Pinpoint the cell where the given text exists, returning its [X, Y] midpoint coordinate. 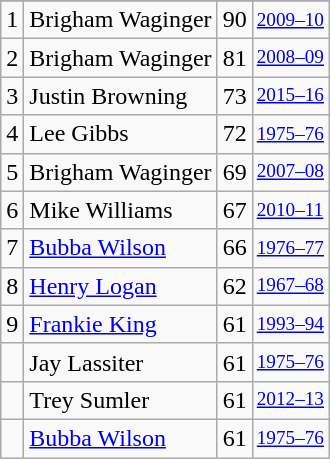
73 [234, 96]
2007–08 [290, 172]
2012–13 [290, 400]
Mike Williams [120, 210]
9 [12, 324]
1967–68 [290, 286]
6 [12, 210]
90 [234, 20]
4 [12, 134]
2010–11 [290, 210]
1993–94 [290, 324]
2009–10 [290, 20]
2008–09 [290, 58]
1976–77 [290, 248]
72 [234, 134]
2015–16 [290, 96]
1 [12, 20]
66 [234, 248]
Lee Gibbs [120, 134]
Justin Browning [120, 96]
2 [12, 58]
67 [234, 210]
69 [234, 172]
3 [12, 96]
Jay Lassiter [120, 362]
5 [12, 172]
8 [12, 286]
62 [234, 286]
Henry Logan [120, 286]
81 [234, 58]
Trey Sumler [120, 400]
7 [12, 248]
Frankie King [120, 324]
